From the cell containing the given text, extract its center point as (x, y) coordinate. 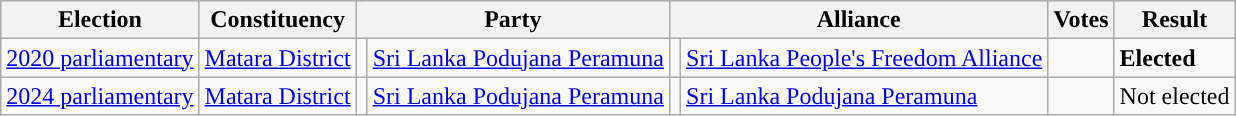
Election (100, 20)
Votes (1081, 20)
2020 parliamentary (100, 58)
Elected (1174, 58)
Party (512, 20)
Alliance (858, 20)
Sri Lanka People's Freedom Alliance (864, 58)
2024 parliamentary (100, 96)
Result (1174, 20)
Constituency (278, 20)
Not elected (1174, 96)
